Provide the [x, y] coordinate of the cell's center where the given text is located.  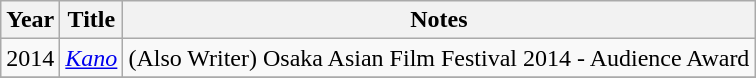
Kano [92, 58]
Year [30, 20]
Title [92, 20]
(Also Writer) Osaka Asian Film Festival 2014 - Audience Award [439, 58]
Notes [439, 20]
2014 [30, 58]
